Scan for the cell matching the given text and deliver its [x, y] coordinate at center. 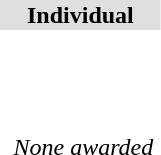
Individual [80, 15]
